Pinpoint the cell where the given text exists, returning its (x, y) midpoint coordinate. 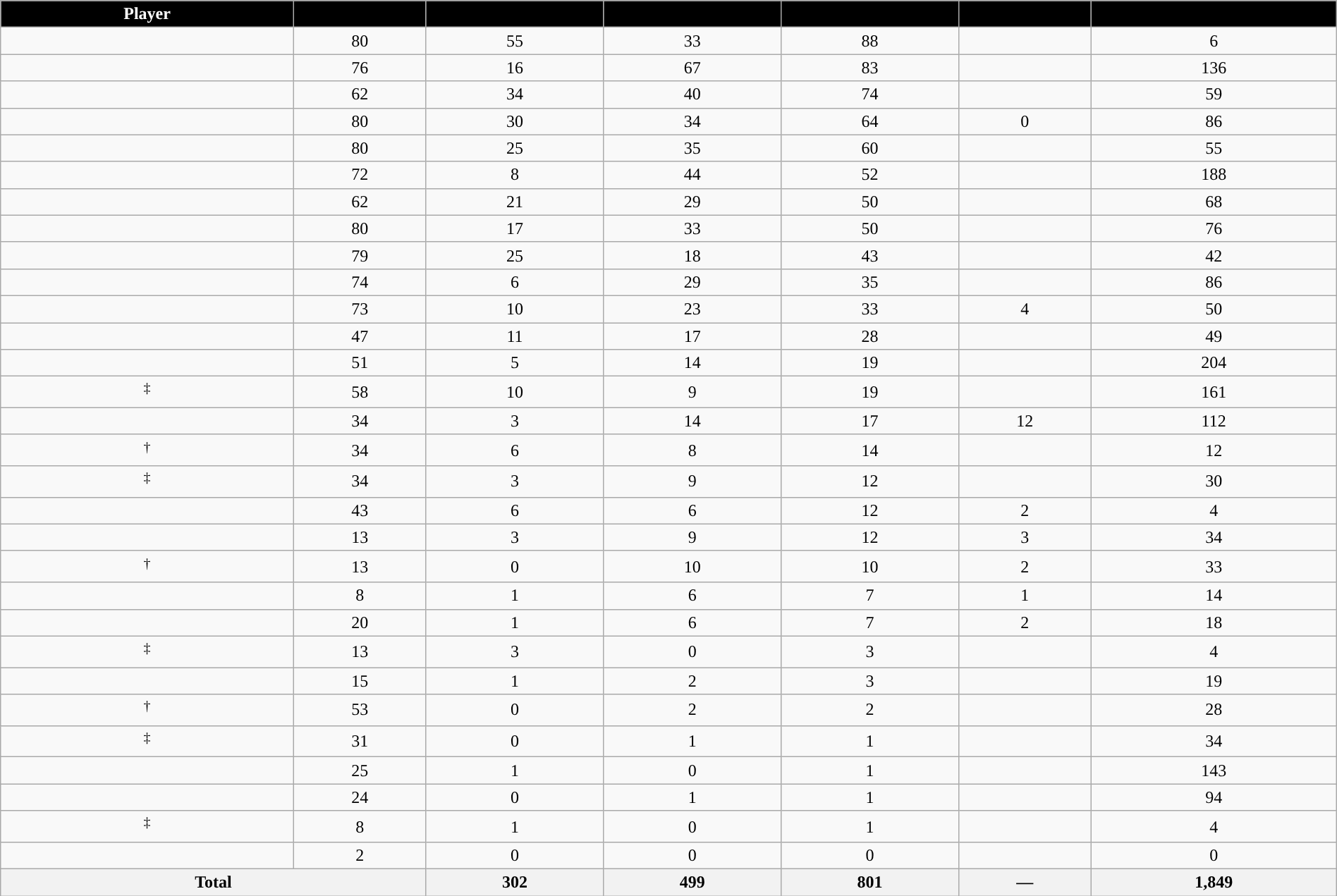
188 (1214, 175)
143 (1214, 771)
88 (870, 41)
— (1025, 883)
51 (360, 363)
68 (1214, 202)
40 (692, 94)
59 (1214, 94)
53 (360, 711)
83 (870, 68)
94 (1214, 797)
112 (1214, 421)
302 (515, 883)
79 (360, 255)
42 (1214, 255)
20 (360, 622)
24 (360, 797)
16 (515, 68)
49 (1214, 336)
204 (1214, 363)
67 (692, 68)
72 (360, 175)
23 (692, 309)
58 (360, 392)
5 (515, 363)
47 (360, 336)
161 (1214, 392)
73 (360, 309)
1,849 (1214, 883)
499 (692, 883)
21 (515, 202)
15 (360, 681)
801 (870, 883)
52 (870, 175)
60 (870, 148)
44 (692, 175)
Player (147, 14)
31 (360, 742)
Total (213, 883)
136 (1214, 68)
11 (515, 336)
64 (870, 121)
